Return the [x, y] coordinate for the center point of the cell that contains the specified text.  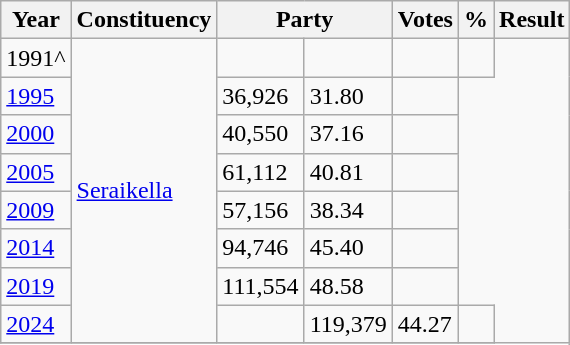
94,746 [260, 248]
2024 [36, 324]
38.34 [348, 210]
111,554 [260, 286]
45.40 [348, 248]
Party [304, 20]
37.16 [348, 134]
40,550 [260, 134]
61,112 [260, 172]
36,926 [260, 96]
Year [36, 20]
Result [532, 20]
48.58 [348, 286]
% [476, 20]
Constituency [144, 20]
2005 [36, 172]
119,379 [348, 324]
2019 [36, 286]
2014 [36, 248]
40.81 [348, 172]
Votes [425, 20]
44.27 [425, 324]
2000 [36, 134]
31.80 [348, 96]
57,156 [260, 210]
2009 [36, 210]
1991^ [36, 58]
1995 [36, 96]
Seraikella [144, 191]
